Search for the cell housing the specified text and yield its [x, y] center coordinate. 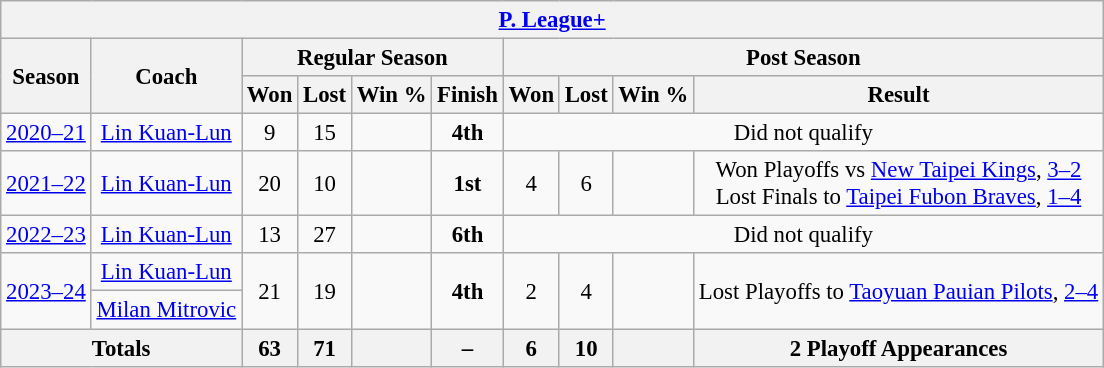
Coach [166, 76]
2020–21 [46, 133]
Post Season [803, 58]
Finish [468, 95]
71 [325, 348]
6th [468, 235]
27 [325, 235]
Totals [122, 348]
2 [531, 292]
Milan Mitrovic [166, 310]
2022–23 [46, 235]
15 [325, 133]
20 [270, 184]
Regular Season [373, 58]
2 Playoff Appearances [898, 348]
2023–24 [46, 292]
– [468, 348]
63 [270, 348]
9 [270, 133]
1st [468, 184]
21 [270, 292]
2021–22 [46, 184]
Won Playoffs vs New Taipei Kings, 3–2Lost Finals to Taipei Fubon Braves, 1–4 [898, 184]
P. League+ [552, 20]
Result [898, 95]
19 [325, 292]
Lost Playoffs to Taoyuan Pauian Pilots, 2–4 [898, 292]
13 [270, 235]
Season [46, 76]
